Pinpoint the cell where the given text exists, returning its (x, y) midpoint coordinate. 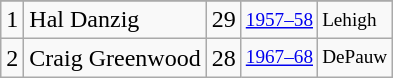
Craig Greenwood (115, 58)
1967–68 (279, 58)
2 (12, 58)
Hal Danzig (115, 20)
Lehigh (355, 20)
28 (224, 58)
DePauw (355, 58)
1 (12, 20)
1957–58 (279, 20)
29 (224, 20)
